Scan for the cell matching the given text and deliver its (X, Y) coordinate at center. 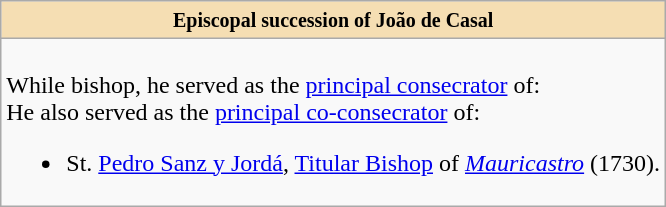
Episcopal succession of João de Casal (334, 20)
